Capture the cell that displays the provided text and extract its (X, Y) central coordinate. 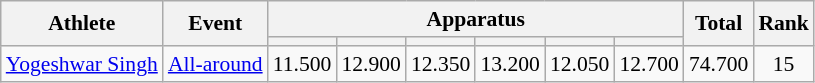
All-around (216, 64)
12.700 (648, 64)
Apparatus (476, 19)
11.500 (302, 64)
12.050 (580, 64)
12.900 (370, 64)
Yogeshwar Singh (82, 64)
12.350 (440, 64)
Total (718, 24)
74.700 (718, 64)
Event (216, 24)
15 (784, 64)
Athlete (82, 24)
13.200 (510, 64)
Rank (784, 24)
